Scan for the cell matching the given text and deliver its [x, y] coordinate at center. 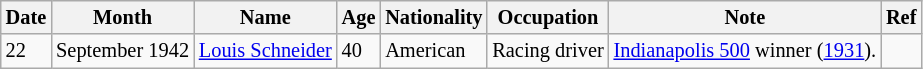
Occupation [548, 17]
Racing driver [548, 51]
Ref [901, 17]
Name [266, 17]
Age [359, 17]
American [434, 51]
Month [122, 17]
22 [26, 51]
Nationality [434, 17]
Note [745, 17]
September 1942 [122, 51]
40 [359, 51]
Indianapolis 500 winner (1931). [745, 51]
Date [26, 17]
Louis Schneider [266, 51]
